Capture the cell that displays the provided text and extract its (x, y) central coordinate. 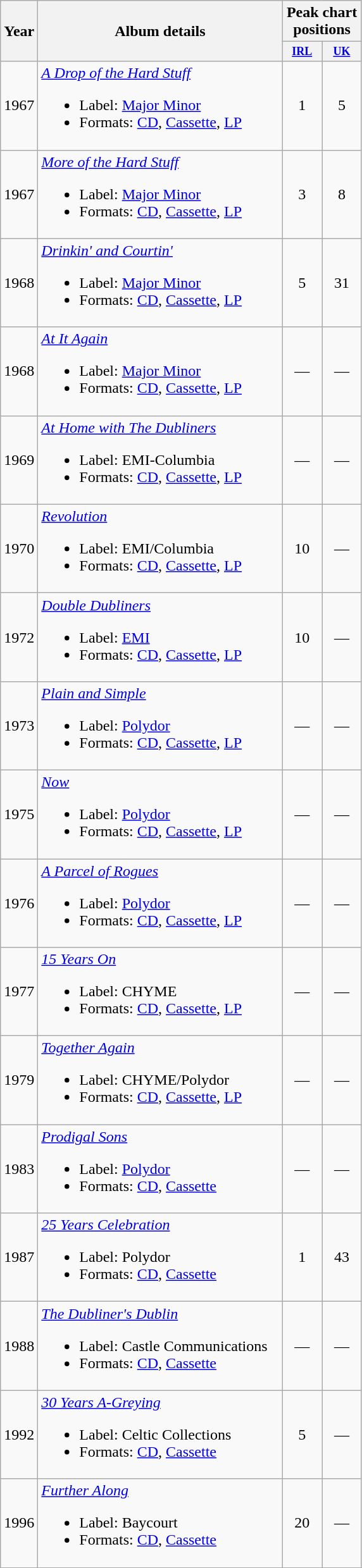
3 (303, 194)
1970 (19, 548)
Drinkin' and Courtin'Label: Major MinorFormats: CD, Cassette, LP (160, 283)
20 (303, 1523)
1979 (19, 1080)
More of the Hard StuffLabel: Major MinorFormats: CD, Cassette, LP (160, 194)
1977 (19, 992)
1972 (19, 637)
A Drop of the Hard StuffLabel: Major MinorFormats: CD, Cassette, LP (160, 106)
1996 (19, 1523)
RevolutionLabel: EMI/ColumbiaFormats: CD, Cassette, LP (160, 548)
Double DublinersLabel: EMIFormats: CD, Cassette, LP (160, 637)
43 (342, 1257)
25 Years CelebrationLabel: PolydorFormats: CD, Cassette (160, 1257)
1983 (19, 1169)
At It AgainLabel: Major MinorFormats: CD, Cassette, LP (160, 371)
1976 (19, 903)
1987 (19, 1257)
Peak chart positions (321, 22)
Year (19, 31)
1973 (19, 725)
Prodigal SonsLabel: PolydorFormats: CD, Cassette (160, 1169)
1992 (19, 1435)
31 (342, 283)
IRL (303, 52)
8 (342, 194)
Further AlongLabel: BaycourtFormats: CD, Cassette (160, 1523)
Plain and SimpleLabel: PolydorFormats: CD, Cassette, LP (160, 725)
1975 (19, 814)
30 Years A-GreyingLabel: Celtic CollectionsFormats: CD, Cassette (160, 1435)
Album details (160, 31)
1988 (19, 1346)
15 Years OnLabel: CHYMEFormats: CD, Cassette, LP (160, 992)
A Parcel of RoguesLabel: PolydorFormats: CD, Cassette, LP (160, 903)
The Dubliner's DublinLabel: Castle CommunicationsFormats: CD, Cassette (160, 1346)
Together AgainLabel: CHYME/PolydorFormats: CD, Cassette, LP (160, 1080)
At Home with The DublinersLabel: EMI-ColumbiaFormats: CD, Cassette, LP (160, 460)
1969 (19, 460)
UK (342, 52)
NowLabel: PolydorFormats: CD, Cassette, LP (160, 814)
